From the cell containing the given text, extract its center point as [X, Y] coordinate. 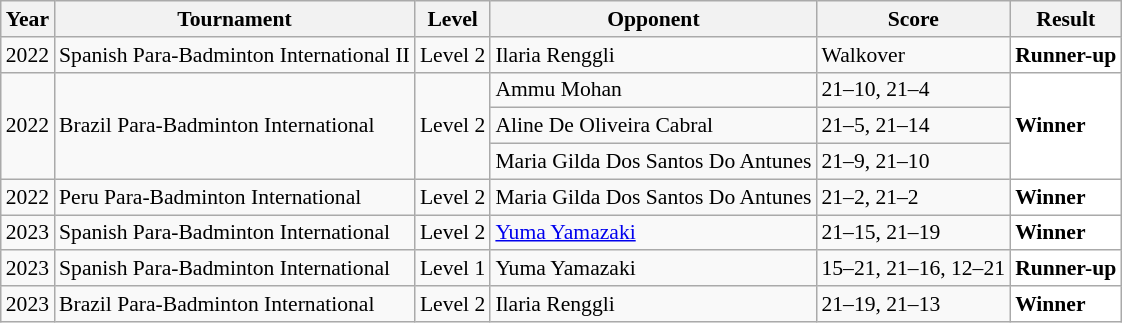
Ammu Mohan [653, 90]
21–19, 21–13 [913, 304]
21–5, 21–14 [913, 126]
Year [28, 19]
Spanish Para-Badminton International II [234, 55]
Opponent [653, 19]
Score [913, 19]
Peru Para-Badminton International [234, 197]
Aline De Oliveira Cabral [653, 126]
21–9, 21–10 [913, 162]
Level [452, 19]
15–21, 21–16, 12–21 [913, 269]
Tournament [234, 19]
21–10, 21–4 [913, 90]
Result [1066, 19]
Walkover [913, 55]
21–15, 21–19 [913, 233]
21–2, 21–2 [913, 197]
Level 1 [452, 269]
